Detect which cell encompasses the target text, then output its [x, y] center coordinate. 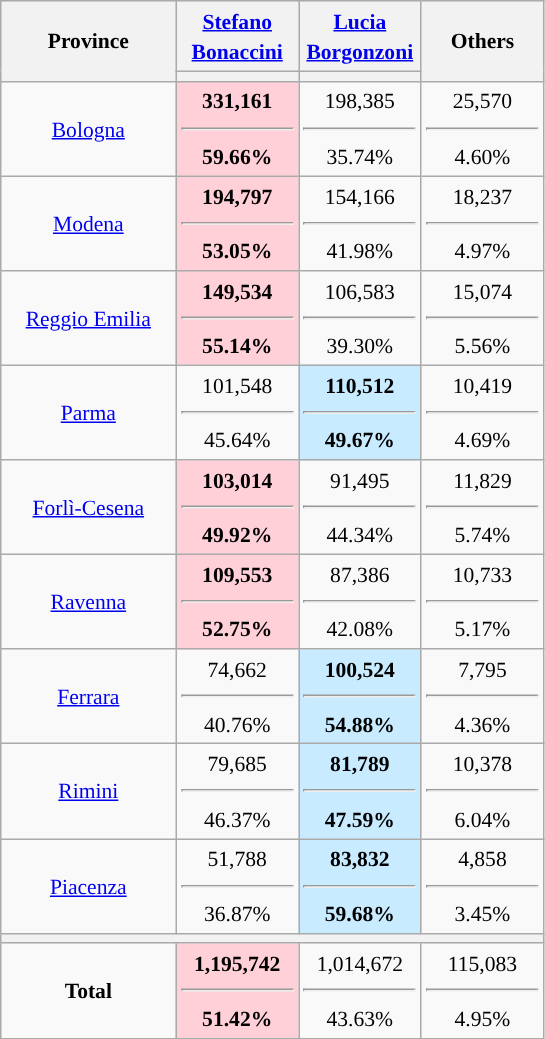
81,789 47.59% [360, 792]
11,829 5.74% [482, 508]
198,385 35.74% [360, 128]
91,495 44.34% [360, 508]
10,378 6.04% [482, 792]
18,237 4.97% [482, 224]
Lucia Borgonzoni [360, 36]
7,795 4.36% [482, 698]
103,01449.92% [238, 508]
87,386 42.08% [360, 602]
4,858 3.45% [482, 886]
154,166 41.98% [360, 224]
100,524 54.88% [360, 698]
106,583 39.30% [360, 318]
10,733 5.17% [482, 602]
Province [88, 41]
109,55352.75% [238, 602]
79,685 46.37% [238, 792]
Ravenna [88, 602]
83,832 59.68% [360, 886]
25,570 4.60% [482, 128]
15,074 5.56% [482, 318]
Others [482, 41]
1,014,672 43.63% [360, 992]
101,548 45.64% [238, 412]
Parma [88, 412]
Forlì-Cesena [88, 508]
Ferrara [88, 698]
51,788 36.87% [238, 886]
Modena [88, 224]
331,161 59.66% [238, 128]
Piacenza [88, 886]
Stefano Bonaccini [238, 36]
115,083 4.95% [482, 992]
Total [88, 992]
110,512 49.67% [360, 412]
194,797 53.05% [238, 224]
1,195,74251.42% [238, 992]
Reggio Emilia [88, 318]
149,534 55.14% [238, 318]
Rimini [88, 792]
Bologna [88, 128]
10,419 4.69% [482, 412]
74,662 40.76% [238, 698]
